Identify which cell holds the provided text, then report its (x, y) central coordinate. 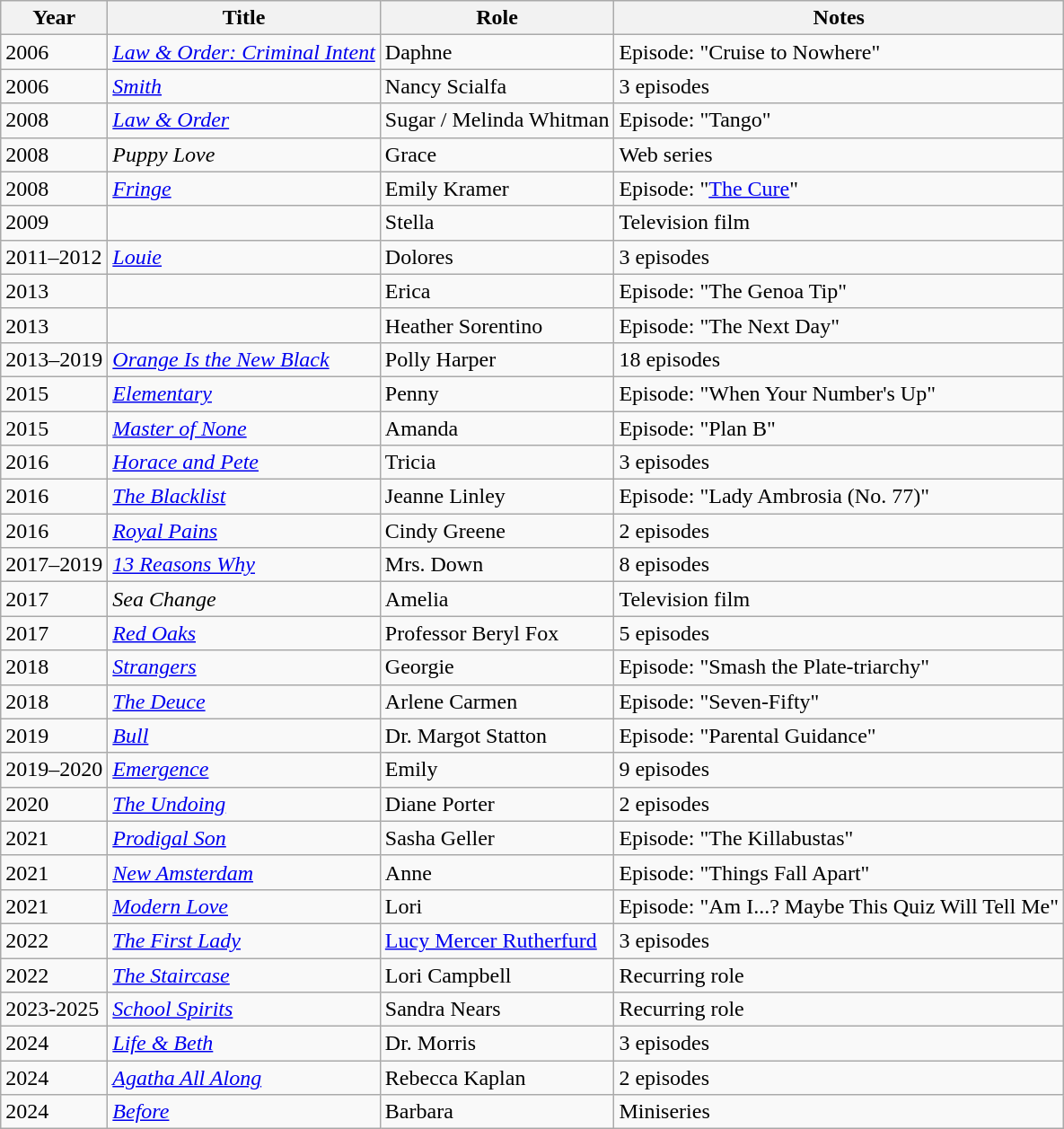
Notes (839, 18)
18 episodes (839, 359)
Episode: "Am I...? Maybe This Quiz Will Tell Me" (839, 906)
The Deuce (244, 701)
Heather Sorentino (497, 325)
Episode: "Seven-Fifty" (839, 701)
Barbara (497, 1112)
Jeanne Linley (497, 497)
Daphne (497, 52)
Erica (497, 291)
Grace (497, 154)
Fringe (244, 189)
Life & Beth (244, 1044)
Professor Beryl Fox (497, 633)
13 Reasons Why (244, 565)
Emily (497, 770)
2013–2019 (54, 359)
Web series (839, 154)
Georgie (497, 667)
Law & Order: Criminal Intent (244, 52)
Orange Is the New Black (244, 359)
2017–2019 (54, 565)
2009 (54, 223)
Dolores (497, 257)
Sugar / Melinda Whitman (497, 120)
Sasha Geller (497, 838)
Agatha All Along (244, 1078)
Lori (497, 906)
Bull (244, 736)
Anne (497, 872)
Dr. Morris (497, 1044)
Rebecca Kaplan (497, 1078)
5 episodes (839, 633)
8 episodes (839, 565)
The Undoing (244, 804)
Lori Campbell (497, 975)
Episode: "Things Fall Apart" (839, 872)
9 episodes (839, 770)
Cindy Greene (497, 531)
The First Lady (244, 940)
Lucy Mercer Rutherfurd (497, 940)
Modern Love (244, 906)
Episode: "Smash the Plate-triarchy" (839, 667)
Emily Kramer (497, 189)
Strangers (244, 667)
Mrs. Down (497, 565)
Prodigal Son (244, 838)
Episode: "Tango" (839, 120)
Dr. Margot Statton (497, 736)
Episode: "Cruise to Nowhere" (839, 52)
Sandra Nears (497, 1010)
Episode: "Lady Ambrosia (No. 77)" (839, 497)
Royal Pains (244, 531)
2023-2025 (54, 1010)
Louie (244, 257)
Penny (497, 393)
Stella (497, 223)
Arlene Carmen (497, 701)
Before (244, 1112)
Elementary (244, 393)
The Staircase (244, 975)
Diane Porter (497, 804)
Emergence (244, 770)
Red Oaks (244, 633)
Episode: "The Genoa Tip" (839, 291)
Title (244, 18)
2011–2012 (54, 257)
Episode: "The Killabustas" (839, 838)
Amelia (497, 599)
Episode: "The Next Day" (839, 325)
Tricia (497, 463)
Role (497, 18)
Episode: "Plan B" (839, 428)
Polly Harper (497, 359)
Smith (244, 86)
Miniseries (839, 1112)
Episode: "When Your Number's Up" (839, 393)
Law & Order (244, 120)
2020 (54, 804)
Horace and Pete (244, 463)
Sea Change (244, 599)
Nancy Scialfa (497, 86)
2019–2020 (54, 770)
New Amsterdam (244, 872)
Episode: "Parental Guidance" (839, 736)
Master of None (244, 428)
Amanda (497, 428)
Puppy Love (244, 154)
School Spirits (244, 1010)
Year (54, 18)
The Blacklist (244, 497)
Episode: "The Cure" (839, 189)
2019 (54, 736)
